Extract the [X, Y] coordinate from the center of the cell holding the provided text.  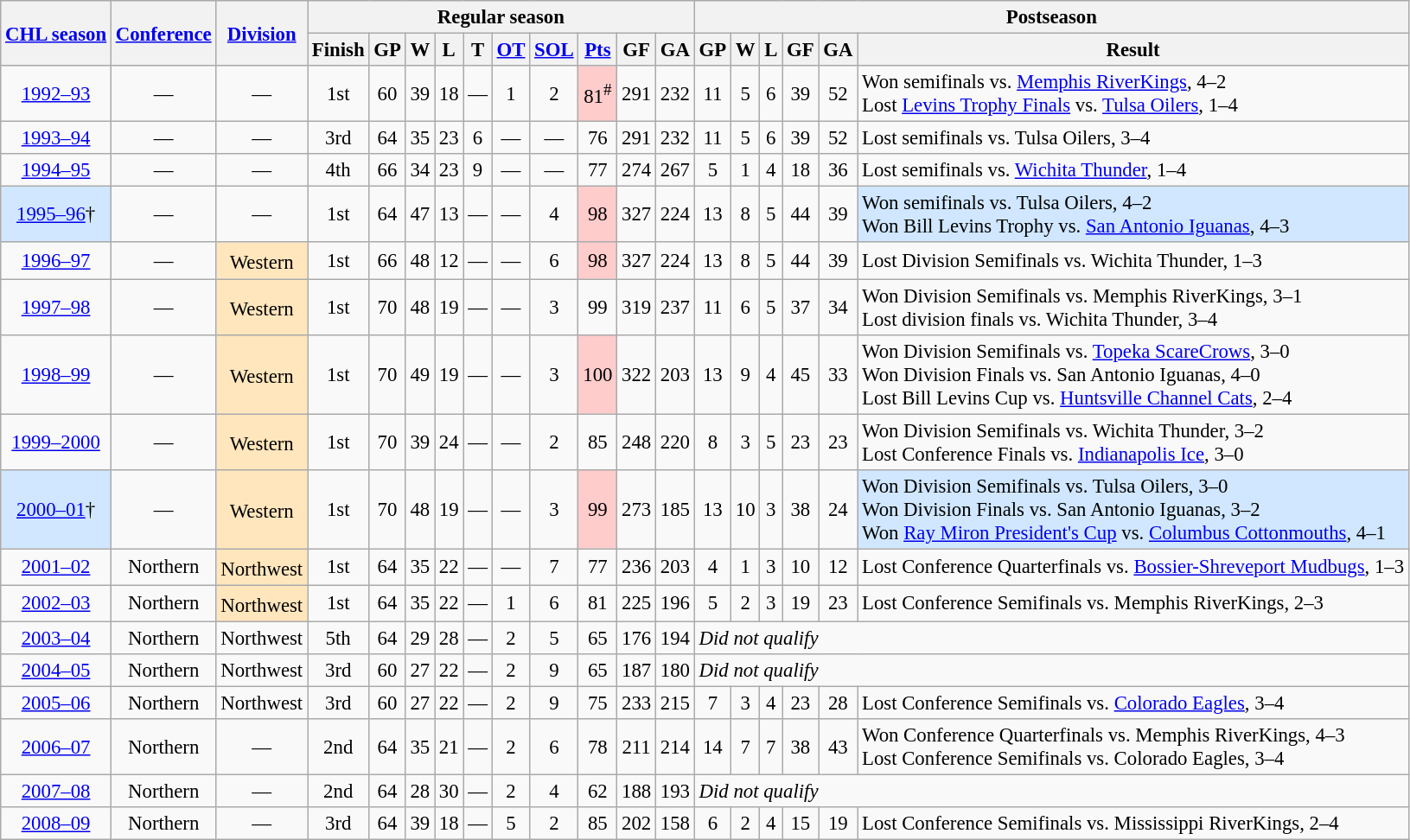
2005–06 [56, 703]
237 [674, 308]
100 [598, 374]
37 [801, 308]
1993–94 [56, 138]
2006–07 [56, 747]
36 [839, 170]
81# [598, 93]
2008–09 [56, 824]
233 [636, 703]
14 [712, 747]
Finish [339, 50]
Won Division Semifinals vs. Memphis RiverKings, 3–1Lost division finals vs. Wichita Thunder, 3–4 [1133, 308]
Won semifinals vs. Tulsa Oilers, 4–2Won Bill Levins Trophy vs. San Antonio Iguanas, 4–3 [1133, 214]
1997–98 [56, 308]
43 [839, 747]
Lost Conference Semifinals vs. Mississippi RiverKings, 2–4 [1133, 824]
215 [674, 703]
Lost Division Semifinals vs. Wichita Thunder, 1–3 [1133, 260]
Won Division Semifinals vs. Wichita Thunder, 3–2Lost Conference Finals vs. Indianapolis Ice, 3–0 [1133, 442]
4th [339, 170]
T [477, 50]
176 [636, 638]
2001–02 [56, 567]
33 [839, 374]
202 [636, 824]
30 [448, 792]
158 [674, 824]
188 [636, 792]
273 [636, 509]
211 [636, 747]
2002–03 [56, 603]
214 [674, 747]
193 [674, 792]
21 [448, 747]
81 [598, 603]
180 [674, 671]
194 [674, 638]
Regular season [501, 17]
225 [636, 603]
Lost Conference Semifinals vs. Memphis RiverKings, 2–3 [1133, 603]
1996–97 [56, 260]
OT [511, 50]
Lost semifinals vs. Tulsa Oilers, 3–4 [1133, 138]
1999–2000 [56, 442]
220 [674, 442]
49 [420, 374]
267 [674, 170]
Won Conference Quarterfinals vs. Memphis RiverKings, 4–3Lost Conference Semifinals vs. Colorado Eagles, 3–4 [1133, 747]
5th [339, 638]
Won semifinals vs. Memphis RiverKings, 4–2Lost Levins Trophy Finals vs. Tulsa Oilers, 1–4 [1133, 93]
Lost semifinals vs. Wichita Thunder, 1–4 [1133, 170]
2000–01† [56, 509]
1998–99 [56, 374]
187 [636, 671]
Lost Conference Semifinals vs. Colorado Eagles, 3–4 [1133, 703]
15 [801, 824]
Lost Conference Quarterfinals vs. Bossier-Shreveport Mudbugs, 1–3 [1133, 567]
274 [636, 170]
Division [262, 33]
319 [636, 308]
75 [598, 703]
2004–05 [56, 671]
Postseason [1051, 17]
45 [801, 374]
1994–95 [56, 170]
29 [420, 638]
2003–04 [56, 638]
2007–08 [56, 792]
SOL [554, 50]
78 [598, 747]
62 [598, 792]
76 [598, 138]
Conference [163, 33]
236 [636, 567]
Result [1133, 50]
47 [420, 214]
322 [636, 374]
196 [674, 603]
CHL season [56, 33]
185 [674, 509]
1992–93 [56, 93]
Pts [598, 50]
248 [636, 442]
1995–96† [56, 214]
